Extract the (x, y) coordinate from the center of the cell holding the provided text.  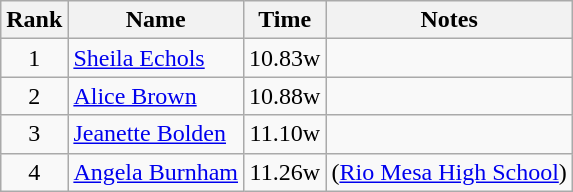
10.83w (285, 58)
Notes (449, 20)
2 (34, 96)
4 (34, 172)
Angela Burnham (156, 172)
Name (156, 20)
10.88w (285, 96)
(Rio Mesa High School) (449, 172)
3 (34, 134)
11.26w (285, 172)
Alice Brown (156, 96)
Time (285, 20)
1 (34, 58)
Sheila Echols (156, 58)
11.10w (285, 134)
Jeanette Bolden (156, 134)
Rank (34, 20)
